Provide the [x, y] coordinate of the cell's center where the given text is located.  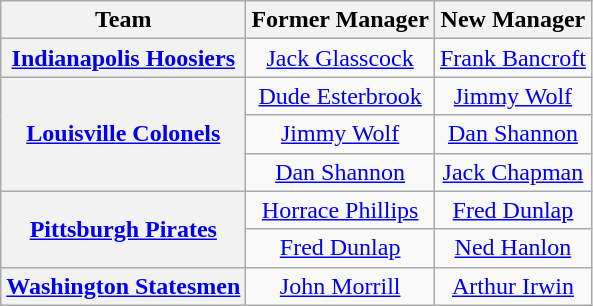
Frank Bancroft [512, 58]
Jack Glasscock [340, 58]
Indianapolis Hoosiers [124, 58]
Dude Esterbrook [340, 96]
Team [124, 20]
Arthur Irwin [512, 286]
Jack Chapman [512, 172]
New Manager [512, 20]
Louisville Colonels [124, 134]
John Morrill [340, 286]
Pittsburgh Pirates [124, 229]
Washington Statesmen [124, 286]
Horrace Phillips [340, 210]
Former Manager [340, 20]
Ned Hanlon [512, 248]
